Locate the cell with the specified text and output its [X, Y] center coordinate. 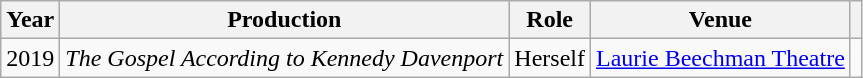
The Gospel According to Kennedy Davenport [284, 58]
Laurie Beechman Theatre [721, 58]
Year [30, 20]
Role [550, 20]
Production [284, 20]
Herself [550, 58]
2019 [30, 58]
Venue [721, 20]
